Pinpoint the cell where the given text exists, returning its [X, Y] midpoint coordinate. 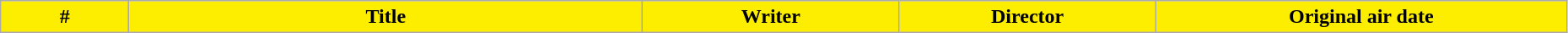
Writer [771, 17]
# [65, 17]
Title [386, 17]
Director [1027, 17]
Original air date [1361, 17]
